Return the [x, y] coordinate for the center point of the cell that contains the specified text.  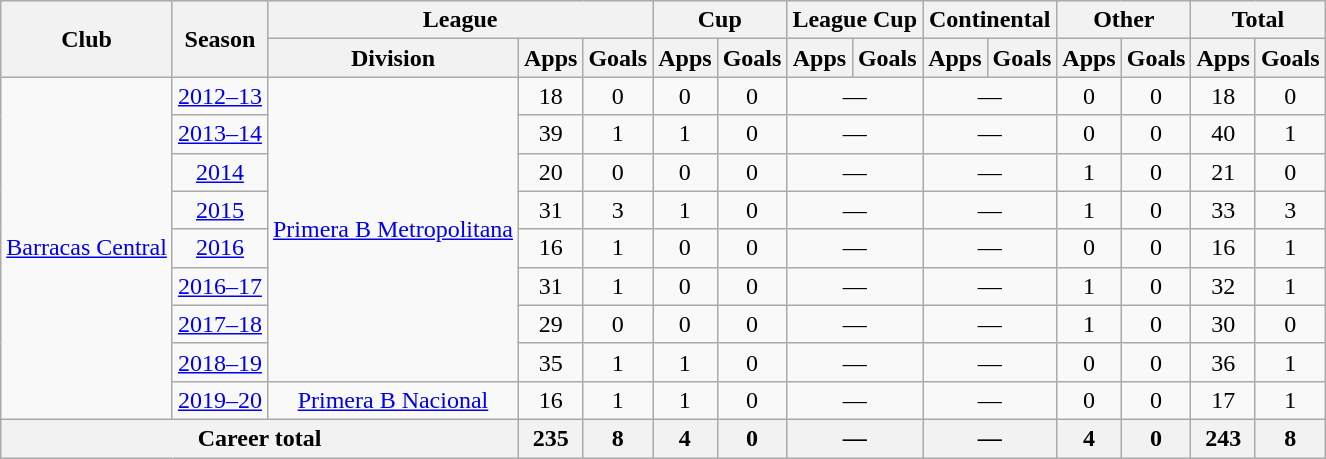
33 [1223, 210]
2015 [220, 210]
29 [550, 324]
17 [1223, 400]
Total [1258, 20]
235 [550, 438]
2017–18 [220, 324]
30 [1223, 324]
Continental [990, 20]
League [460, 20]
Season [220, 39]
2016–17 [220, 286]
2018–19 [220, 362]
Primera B Metropolitana [392, 229]
Career total [260, 438]
2016 [220, 248]
2014 [220, 172]
243 [1223, 438]
Club [87, 39]
Other [1124, 20]
Division [392, 58]
League Cup [855, 20]
39 [550, 134]
36 [1223, 362]
35 [550, 362]
21 [1223, 172]
32 [1223, 286]
40 [1223, 134]
20 [550, 172]
Barracas Central [87, 248]
Cup [720, 20]
2013–14 [220, 134]
2012–13 [220, 96]
2019–20 [220, 400]
Primera B Nacional [392, 400]
